Detect which cell encompasses the target text, then output its (x, y) center coordinate. 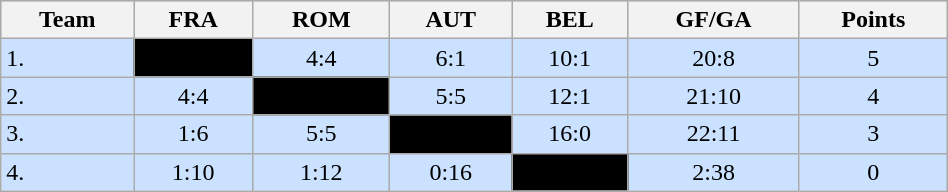
2. (68, 96)
ROM (322, 20)
1:12 (322, 172)
10:1 (570, 58)
3. (68, 134)
GF/GA (714, 20)
6:1 (451, 58)
FRA (194, 20)
Points (873, 20)
1:6 (194, 134)
2:38 (714, 172)
16:0 (570, 134)
0 (873, 172)
1. (68, 58)
Team (68, 20)
21:10 (714, 96)
0:16 (451, 172)
22:11 (714, 134)
4. (68, 172)
4 (873, 96)
1:10 (194, 172)
12:1 (570, 96)
20:8 (714, 58)
5 (873, 58)
3 (873, 134)
BEL (570, 20)
AUT (451, 20)
